Locate the cell with the specified text and output its [x, y] center coordinate. 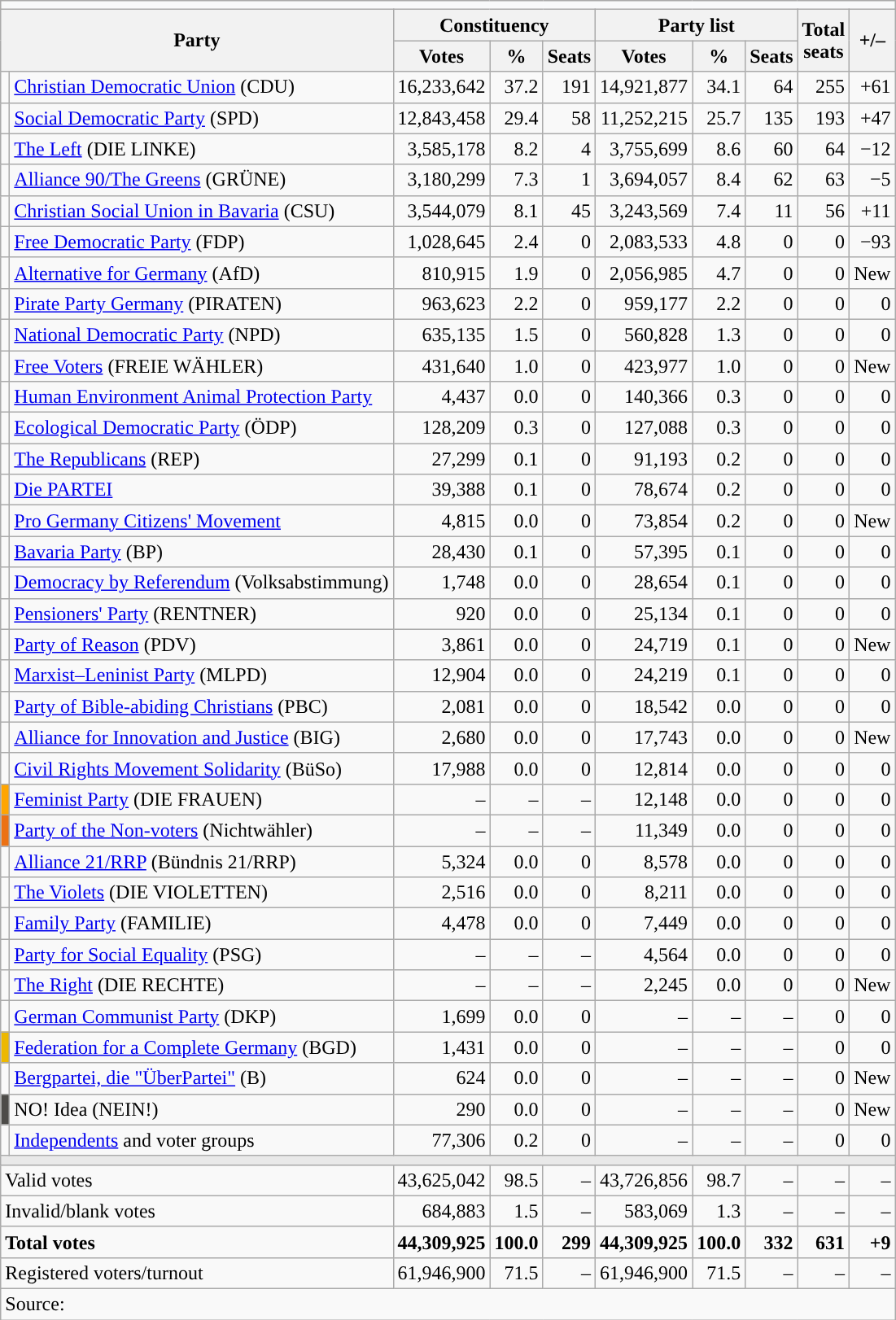
27,299 [441, 459]
7.4 [719, 211]
624 [441, 1078]
Free Democratic Party (FDP) [202, 242]
43,625,042 [441, 1180]
8.1 [516, 211]
+11 [872, 211]
Die PARTEI [202, 490]
Ecological Democratic Party (ÖDP) [202, 428]
+9 [872, 1242]
43,726,856 [645, 1180]
16,233,642 [441, 87]
4,564 [645, 955]
National Democratic Party (NPD) [202, 334]
58 [569, 118]
Independents and voter groups [202, 1140]
60 [771, 149]
2,081 [441, 706]
57,395 [645, 552]
Feminist Party (DIE FRAUEN) [202, 799]
Bergpartei, die "ÜberPartei" (B) [202, 1078]
135 [771, 118]
2,056,985 [645, 273]
560,828 [645, 334]
5,324 [441, 862]
7,449 [645, 924]
8.2 [516, 149]
1,699 [441, 1016]
The Violets (DIE VIOLETTEN) [202, 893]
The Republicans (REP) [202, 459]
78,674 [645, 490]
Total votes [197, 1242]
920 [441, 614]
Source: [448, 1304]
98.7 [719, 1180]
810,915 [441, 273]
2,245 [645, 986]
Alliance 21/RRP (Bündnis 21/RRP) [202, 862]
431,640 [441, 365]
193 [824, 118]
963,623 [441, 304]
18,542 [645, 706]
17,743 [645, 737]
7.3 [516, 180]
Human Environment Animal Protection Party [202, 397]
+/– [872, 41]
12,904 [441, 675]
24,219 [645, 675]
2.4 [516, 242]
Civil Rights Movement Solidarity (BüSo) [202, 768]
423,977 [645, 365]
290 [441, 1109]
Social Democratic Party (SPD) [202, 118]
+61 [872, 87]
Party of the Non-voters (Nichtwähler) [202, 830]
1,748 [441, 583]
28,654 [645, 583]
14,921,877 [645, 87]
Free Voters (FREIE WÄHLER) [202, 365]
11,349 [645, 830]
29.4 [516, 118]
Federation for a Complete Germany (BGD) [202, 1047]
37.2 [516, 87]
17,988 [441, 768]
63 [824, 180]
4.7 [719, 273]
2,083,533 [645, 242]
Party for Social Equality (PSG) [202, 955]
8.4 [719, 180]
98.5 [516, 1180]
Party list [697, 25]
128,209 [441, 428]
2,516 [441, 893]
The Left (DIE LINKE) [202, 149]
NO! Idea (NEIN!) [202, 1109]
1 [569, 180]
3,694,057 [645, 180]
−5 [872, 180]
−12 [872, 149]
Party [197, 41]
3,755,699 [645, 149]
1,028,645 [441, 242]
Party of Bible-abiding Christians (PBC) [202, 706]
12,148 [645, 799]
631 [824, 1242]
91,193 [645, 459]
+47 [872, 118]
4,478 [441, 924]
Valid votes [197, 1180]
255 [824, 87]
Alternative for Germany (AfD) [202, 273]
Christian Social Union in Bavaria (CSU) [202, 211]
39,388 [441, 490]
28,430 [441, 552]
24,719 [645, 645]
191 [569, 87]
8.6 [719, 149]
Pirate Party Germany (PIRATEN) [202, 304]
Pro Germany Citizens' Movement [202, 521]
Marxist–Leninist Party (MLPD) [202, 675]
Registered voters/turnout [197, 1273]
45 [569, 211]
56 [824, 211]
73,854 [645, 521]
635,135 [441, 334]
3,585,178 [441, 149]
4 [569, 149]
Christian Democratic Union (CDU) [202, 87]
62 [771, 180]
127,088 [645, 428]
4,437 [441, 397]
Bavaria Party (BP) [202, 552]
684,883 [441, 1211]
8,578 [645, 862]
Family Party (FAMILIE) [202, 924]
Invalid/blank votes [197, 1211]
−93 [872, 242]
12,814 [645, 768]
Alliance 90/The Greens (GRÜNE) [202, 180]
25,134 [645, 614]
12,843,458 [441, 118]
959,177 [645, 304]
1.9 [516, 273]
2,680 [441, 737]
8,211 [645, 893]
Alliance for Innovation and Justice (BIG) [202, 737]
The Right (DIE RECHTE) [202, 986]
77,306 [441, 1140]
3,243,569 [645, 211]
332 [771, 1242]
Constituency [495, 25]
4.8 [719, 242]
11 [771, 211]
German Communist Party (DKP) [202, 1016]
Democracy by Referendum (Volksabstimmung) [202, 583]
25.7 [719, 118]
3,544,079 [441, 211]
3,180,299 [441, 180]
Party of Reason (PDV) [202, 645]
299 [569, 1242]
34.1 [719, 87]
1,431 [441, 1047]
583,069 [645, 1211]
4,815 [441, 521]
3,861 [441, 645]
140,366 [645, 397]
Totalseats [824, 41]
Pensioners' Party (RENTNER) [202, 614]
11,252,215 [645, 118]
